Capture the cell that displays the provided text and extract its [X, Y] central coordinate. 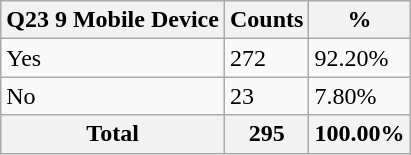
Yes [113, 58]
% [360, 20]
100.00% [360, 134]
Q23 9 Mobile Device [113, 20]
7.80% [360, 96]
92.20% [360, 58]
Total [113, 134]
23 [266, 96]
272 [266, 58]
No [113, 96]
295 [266, 134]
Counts [266, 20]
